Determine the (x, y) coordinate at the center of the cell enclosing the given text.  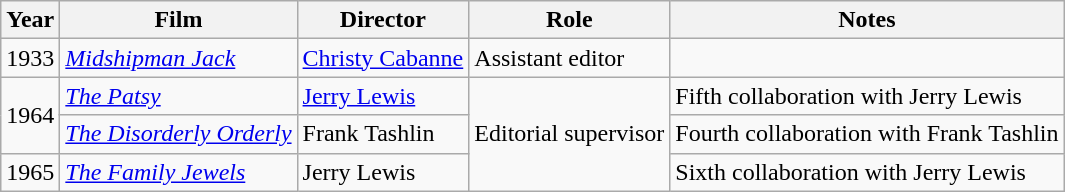
Sixth collaboration with Jerry Lewis (867, 172)
The Patsy (178, 96)
Frank Tashlin (383, 134)
Fifth collaboration with Jerry Lewis (867, 96)
The Disorderly Orderly (178, 134)
Notes (867, 20)
Assistant editor (570, 58)
The Family Jewels (178, 172)
Editorial supervisor (570, 134)
Fourth collaboration with Frank Tashlin (867, 134)
Role (570, 20)
Director (383, 20)
1964 (30, 115)
Film (178, 20)
Midshipman Jack (178, 58)
Christy Cabanne (383, 58)
1965 (30, 172)
Year (30, 20)
1933 (30, 58)
